Identify which cell holds the provided text, then report its (X, Y) central coordinate. 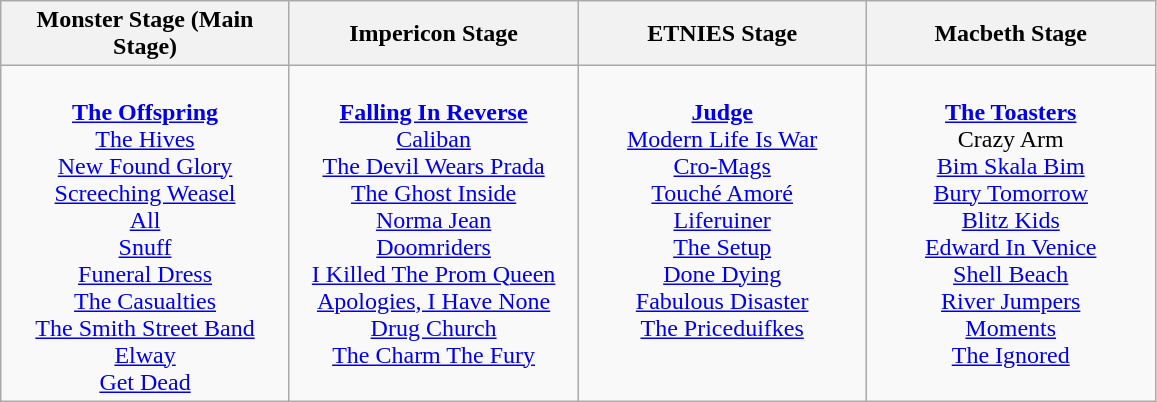
ETNIES Stage (722, 34)
Judge Modern Life Is War Cro-Mags Touché Amoré Liferuiner The Setup Done Dying Fabulous Disaster The Priceduifkes (722, 234)
The Toasters Crazy Arm Bim Skala Bim Bury Tomorrow Blitz Kids Edward In Venice Shell Beach River Jumpers Moments The Ignored (1010, 234)
Monster Stage (Main Stage) (146, 34)
Impericon Stage (434, 34)
The Offspring The Hives New Found Glory Screeching Weasel All Snuff Funeral Dress The Casualties The Smith Street Band Elway Get Dead (146, 234)
Macbeth Stage (1010, 34)
